Search for the cell housing the specified text and yield its [X, Y] center coordinate. 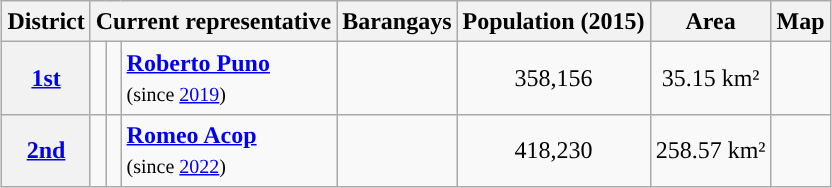
Barangays [397, 22]
Romeo Acop(since 2022) [229, 150]
Roberto Puno(since 2019) [229, 78]
358,156 [554, 78]
2nd [46, 150]
District [46, 22]
35.15 km² [710, 78]
Map [800, 22]
418,230 [554, 150]
Area [710, 22]
Population (2015) [554, 22]
1st [46, 78]
258.57 km² [710, 150]
Current representative [213, 22]
